Determine the (X, Y) coordinate at the center of the cell enclosing the given text.  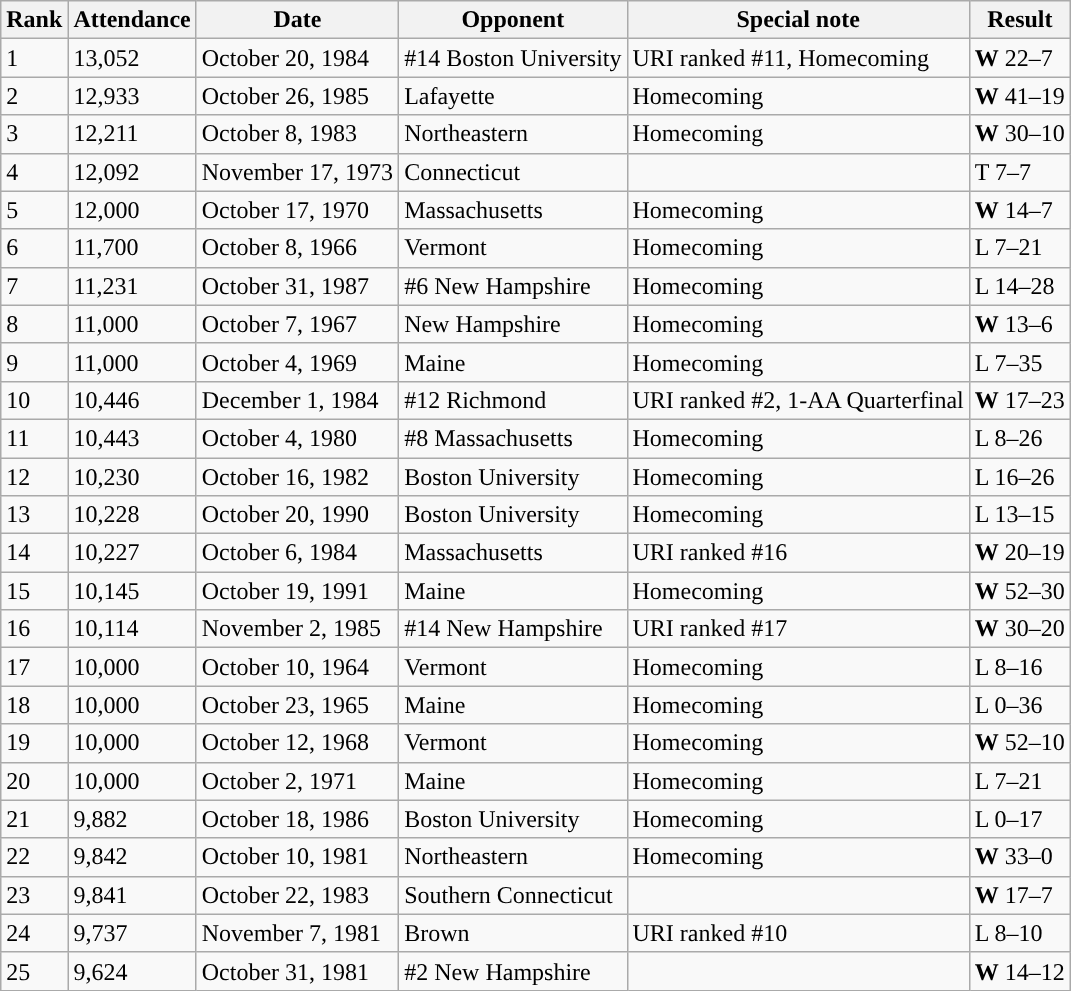
12 (34, 477)
October 22, 1983 (297, 895)
#2 New Hampshire (513, 971)
#8 Massachusetts (513, 438)
October 10, 1981 (297, 857)
L 8–26 (1020, 438)
URI ranked #16 (798, 553)
#14 New Hampshire (513, 629)
L 8–10 (1020, 933)
17 (34, 667)
L 16–26 (1020, 477)
October 10, 1964 (297, 667)
October 8, 1983 (297, 134)
November 2, 1985 (297, 629)
12,092 (132, 172)
W 52–30 (1020, 591)
L 0–17 (1020, 819)
L 13–15 (1020, 515)
October 17, 1970 (297, 210)
10,228 (132, 515)
October 26, 1985 (297, 96)
October 20, 1990 (297, 515)
10,114 (132, 629)
18 (34, 705)
October 8, 1966 (297, 248)
10,227 (132, 553)
October 6, 1984 (297, 553)
15 (34, 591)
Southern Connecticut (513, 895)
October 16, 1982 (297, 477)
W 13–6 (1020, 324)
14 (34, 553)
W 17–7 (1020, 895)
L 14–28 (1020, 286)
20 (34, 781)
W 14–7 (1020, 210)
T 7–7 (1020, 172)
Lafayette (513, 96)
Brown (513, 933)
12,000 (132, 210)
W 17–23 (1020, 400)
10 (34, 400)
October 31, 1981 (297, 971)
W 41–19 (1020, 96)
11,231 (132, 286)
11,700 (132, 248)
#6 New Hampshire (513, 286)
9 (34, 362)
URI ranked #10 (798, 933)
L 7–35 (1020, 362)
2 (34, 96)
October 12, 1968 (297, 743)
13,052 (132, 58)
1 (34, 58)
October 19, 1991 (297, 591)
8 (34, 324)
W 22–7 (1020, 58)
Connecticut (513, 172)
9,624 (132, 971)
October 2, 1971 (297, 781)
9,842 (132, 857)
3 (34, 134)
October 23, 1965 (297, 705)
19 (34, 743)
L 0–36 (1020, 705)
Date (297, 20)
Opponent (513, 20)
W 30–10 (1020, 134)
12,933 (132, 96)
October 4, 1980 (297, 438)
25 (34, 971)
October 31, 1987 (297, 286)
October 7, 1967 (297, 324)
23 (34, 895)
12,211 (132, 134)
6 (34, 248)
October 20, 1984 (297, 58)
Result (1020, 20)
W 52–10 (1020, 743)
W 14–12 (1020, 971)
L 8–16 (1020, 667)
Special note (798, 20)
4 (34, 172)
December 1, 1984 (297, 400)
21 (34, 819)
Attendance (132, 20)
W 30–20 (1020, 629)
October 4, 1969 (297, 362)
URI ranked #17 (798, 629)
#12 Richmond (513, 400)
URI ranked #11, Homecoming (798, 58)
New Hampshire (513, 324)
#14 Boston University (513, 58)
13 (34, 515)
24 (34, 933)
October 18, 1986 (297, 819)
November 17, 1973 (297, 172)
7 (34, 286)
9,737 (132, 933)
9,841 (132, 895)
5 (34, 210)
November 7, 1981 (297, 933)
W 33–0 (1020, 857)
11 (34, 438)
22 (34, 857)
URI ranked #2, 1-AA Quarterfinal (798, 400)
10,443 (132, 438)
10,446 (132, 400)
16 (34, 629)
Rank (34, 20)
10,145 (132, 591)
W 20–19 (1020, 553)
9,882 (132, 819)
10,230 (132, 477)
